Locate the cell with the specified text and output its [x, y] center coordinate. 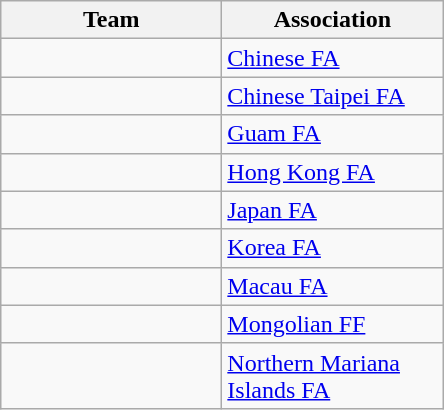
Chinese FA [332, 58]
Association [332, 20]
Northern Mariana Islands FA [332, 376]
Japan FA [332, 210]
Chinese Taipei FA [332, 96]
Mongolian FF [332, 324]
Team [112, 20]
Guam FA [332, 134]
Macau FA [332, 286]
Hong Kong FA [332, 172]
Korea FA [332, 248]
